Return the (x, y) coordinate for the center point of the cell that contains the specified text.  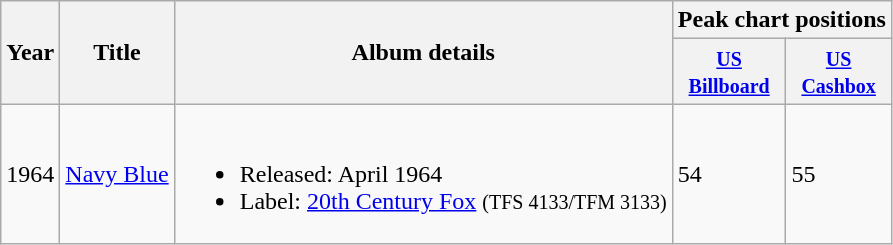
USBillboard (729, 72)
USCashbox (838, 72)
55 (838, 174)
Peak chart positions (782, 20)
Title (117, 52)
54 (729, 174)
1964 (30, 174)
Navy Blue (117, 174)
Album details (423, 52)
Released: April 1964Label: 20th Century Fox (TFS 4133/TFM 3133) (423, 174)
Year (30, 52)
